Return the [X, Y] coordinate for the center point of the cell that contains the specified text.  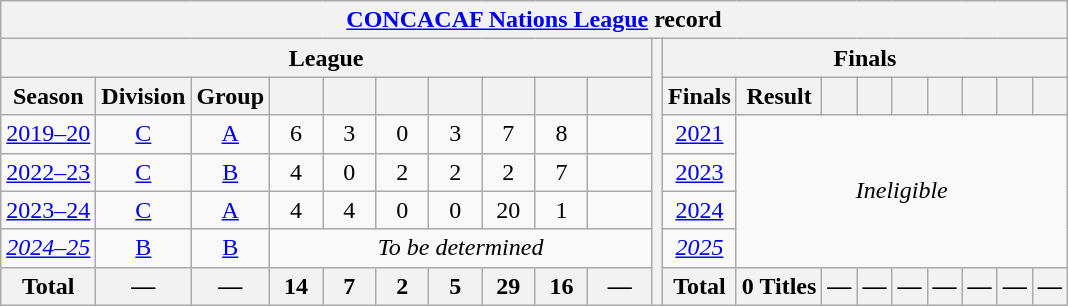
To be determined [461, 248]
5 [456, 286]
CONCACAF Nations League record [534, 20]
Season [48, 96]
2023–24 [48, 210]
16 [562, 286]
2021 [700, 134]
2022–23 [48, 172]
1 [562, 210]
8 [562, 134]
6 [296, 134]
Division [144, 96]
League [326, 58]
Group [230, 96]
0 Titles [779, 286]
20 [508, 210]
14 [296, 286]
29 [508, 286]
2024–25 [48, 248]
2023 [700, 172]
2019–20 [48, 134]
2025 [700, 248]
2024 [700, 210]
Result [779, 96]
Ineligible [902, 191]
